Return [X, Y] of the center of cell containing provided text 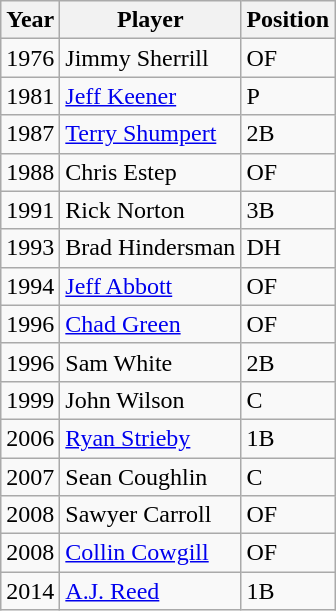
Player [150, 20]
Terry Shumpert [150, 134]
Brad Hindersman [150, 248]
Position [288, 20]
1981 [30, 96]
Year [30, 20]
John Wilson [150, 400]
A.J. Reed [150, 591]
2006 [30, 438]
2014 [30, 591]
Rick Norton [150, 210]
Sean Coughlin [150, 477]
DH [288, 248]
3B [288, 210]
1988 [30, 172]
1999 [30, 400]
Chris Estep [150, 172]
Ryan Strieby [150, 438]
Collin Cowgill [150, 553]
2007 [30, 477]
Chad Green [150, 324]
Jeff Keener [150, 96]
P [288, 96]
1991 [30, 210]
1976 [30, 58]
1987 [30, 134]
Sawyer Carroll [150, 515]
1993 [30, 248]
Jeff Abbott [150, 286]
Jimmy Sherrill [150, 58]
Sam White [150, 362]
1994 [30, 286]
